Pinpoint the cell where the given text exists, returning its (X, Y) midpoint coordinate. 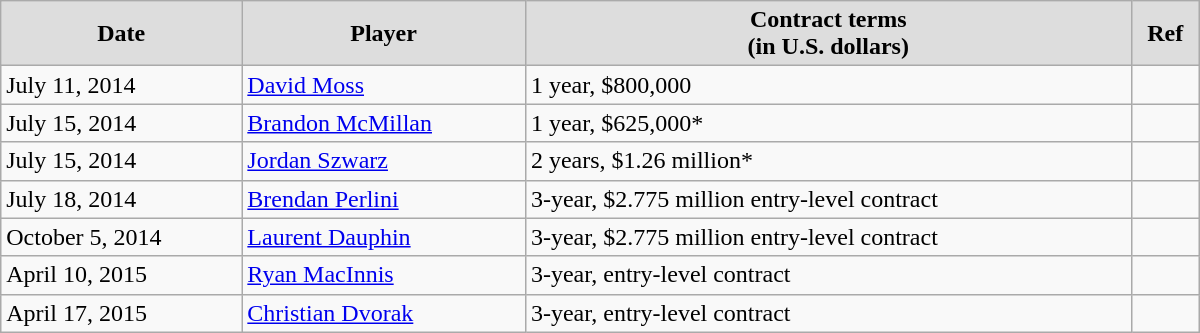
July 11, 2014 (122, 85)
Ryan MacInnis (384, 275)
1 year, $625,000* (828, 123)
Player (384, 34)
July 18, 2014 (122, 199)
David Moss (384, 85)
Laurent Dauphin (384, 237)
Ref (1165, 34)
1 year, $800,000 (828, 85)
Jordan Szwarz (384, 161)
Christian Dvorak (384, 313)
2 years, $1.26 million* (828, 161)
Date (122, 34)
Brendan Perlini (384, 199)
April 10, 2015 (122, 275)
April 17, 2015 (122, 313)
Brandon McMillan (384, 123)
October 5, 2014 (122, 237)
Contract terms(in U.S. dollars) (828, 34)
